Return [x, y] of the center of cell containing provided text 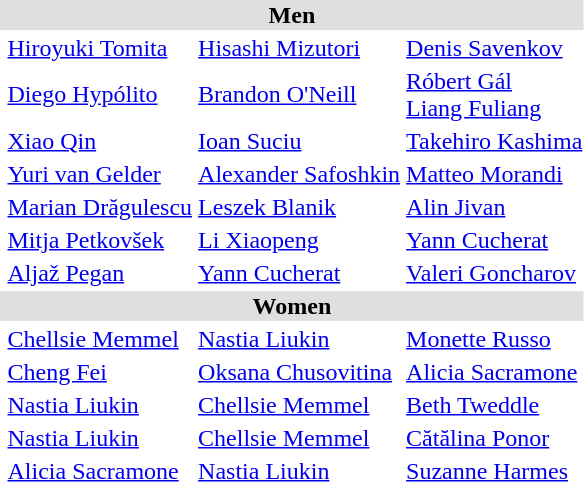
Valeri Goncharov [494, 273]
Róbert Gál Liang Fuliang [494, 94]
Aljaž Pegan [100, 273]
Monette Russo [494, 339]
Brandon O'Neill [300, 94]
Denis Savenkov [494, 48]
Women [292, 306]
Li Xiaopeng [300, 240]
Xiao Qin [100, 141]
Alicia Sacramone [494, 372]
Hiroyuki Tomita [100, 48]
Matteo Morandi [494, 174]
Leszek Blanik [300, 207]
Alin Jivan [494, 207]
Marian Drăgulescu [100, 207]
Cătălina Ponor [494, 438]
Mitja Petkovšek [100, 240]
Beth Tweddle [494, 405]
Diego Hypólito [100, 94]
Ioan Suciu [300, 141]
Hisashi Mizutori [300, 48]
Oksana Chusovitina [300, 372]
Men [292, 15]
Cheng Fei [100, 372]
Takehiro Kashima [494, 141]
Alexander Safoshkin [300, 174]
Yuri van Gelder [100, 174]
